Identify which cell holds the provided text, then report its [X, Y] central coordinate. 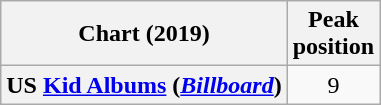
Chart (2019) [144, 34]
Peakposition [333, 34]
US Kid Albums (Billboard) [144, 85]
9 [333, 85]
